From the cell containing the given text, extract its center point as (x, y) coordinate. 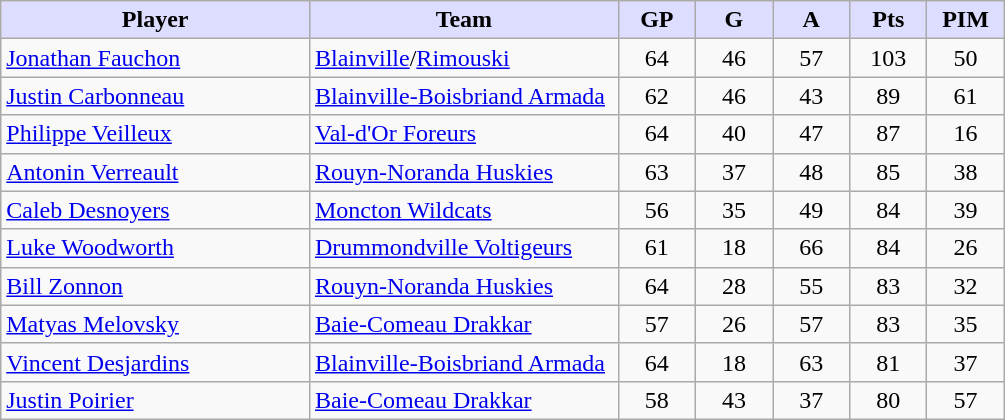
16 (966, 134)
Blainville/Rimouski (464, 58)
GP (656, 20)
49 (812, 210)
Matyas Melovsky (156, 324)
A (812, 20)
40 (734, 134)
28 (734, 286)
56 (656, 210)
66 (812, 248)
Team (464, 20)
Player (156, 20)
80 (888, 400)
50 (966, 58)
39 (966, 210)
38 (966, 172)
87 (888, 134)
85 (888, 172)
58 (656, 400)
Pts (888, 20)
Jonathan Fauchon (156, 58)
89 (888, 96)
32 (966, 286)
Philippe Veilleux (156, 134)
Moncton Wildcats (464, 210)
103 (888, 58)
Bill Zonnon (156, 286)
Luke Woodworth (156, 248)
48 (812, 172)
G (734, 20)
Caleb Desnoyers (156, 210)
Justin Poirier (156, 400)
Antonin Verreault (156, 172)
Vincent Desjardins (156, 362)
81 (888, 362)
62 (656, 96)
Drummondville Voltigeurs (464, 248)
47 (812, 134)
PIM (966, 20)
Val-d'Or Foreurs (464, 134)
55 (812, 286)
Justin Carbonneau (156, 96)
